Return the [X, Y] coordinate for the center point of the cell that contains the specified text.  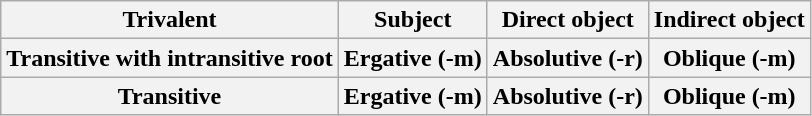
Subject [412, 20]
Direct object [568, 20]
Indirect object [729, 20]
Transitive with intransitive root [170, 58]
Transitive [170, 96]
Trivalent [170, 20]
